Provide the (x, y) coordinate of the cell's center where the given text is located.  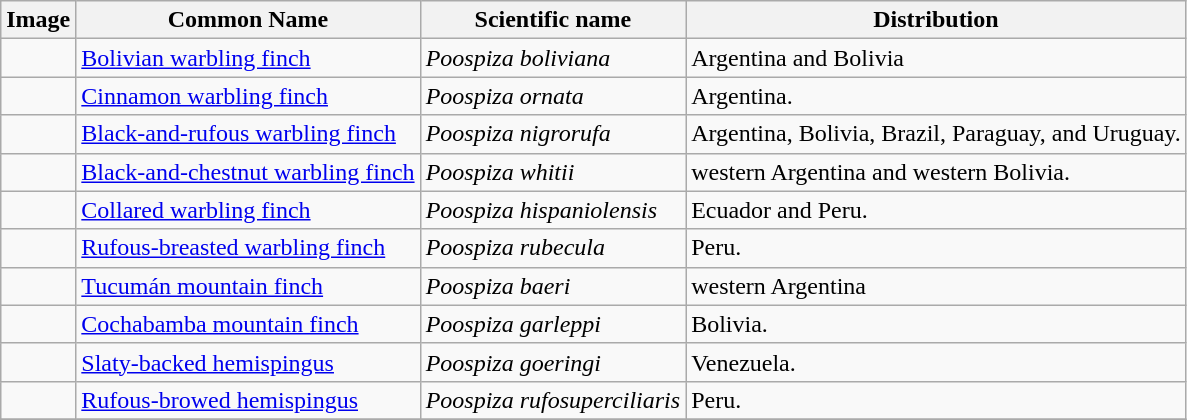
Slaty-backed hemispingus (248, 362)
Cochabamba mountain finch (248, 324)
Poospiza goeringi (553, 362)
Argentina, Bolivia, Brazil, Paraguay, and Uruguay. (936, 134)
Bolivian warbling finch (248, 58)
Cinnamon warbling finch (248, 96)
Argentina and Bolivia (936, 58)
Argentina. (936, 96)
Bolivia. (936, 324)
western Argentina (936, 286)
Rufous-breasted warbling finch (248, 248)
Scientific name (553, 20)
Image (38, 20)
Poospiza boliviana (553, 58)
Common Name (248, 20)
Poospiza nigrorufa (553, 134)
Black-and-rufous warbling finch (248, 134)
Distribution (936, 20)
Ecuador and Peru. (936, 210)
Venezuela. (936, 362)
Poospiza whitii (553, 172)
Poospiza hispaniolensis (553, 210)
Poospiza rufosuperciliaris (553, 400)
Poospiza rubecula (553, 248)
western Argentina and western Bolivia. (936, 172)
Rufous-browed hemispingus (248, 400)
Poospiza baeri (553, 286)
Poospiza garleppi (553, 324)
Collared warbling finch (248, 210)
Tucumán mountain finch (248, 286)
Poospiza ornata (553, 96)
Black-and-chestnut warbling finch (248, 172)
